Provide the [X, Y] coordinate of the cell's center where the given text is located.  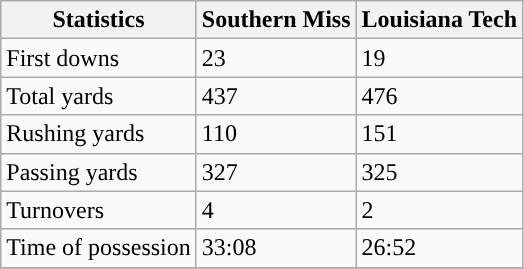
33:08 [276, 248]
23 [276, 58]
110 [276, 134]
476 [439, 96]
Turnovers [99, 210]
Statistics [99, 20]
19 [439, 58]
First downs [99, 58]
325 [439, 172]
Passing yards [99, 172]
437 [276, 96]
Rushing yards [99, 134]
327 [276, 172]
Southern Miss [276, 20]
4 [276, 210]
151 [439, 134]
Time of possession [99, 248]
2 [439, 210]
Louisiana Tech [439, 20]
26:52 [439, 248]
Total yards [99, 96]
